Determine the (x, y) coordinate at the center of the cell enclosing the given text.  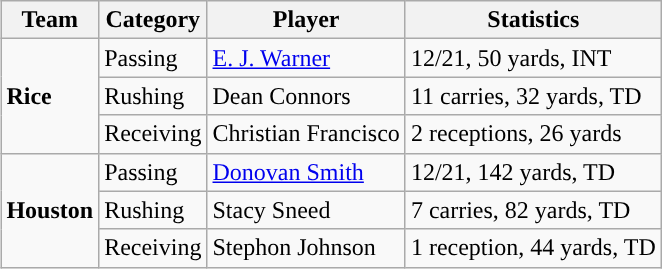
Stacy Sneed (306, 210)
Rice (50, 96)
Dean Connors (306, 96)
2 receptions, 26 yards (533, 134)
E. J. Warner (306, 58)
Statistics (533, 20)
Houston (50, 210)
Team (50, 20)
7 carries, 82 yards, TD (533, 210)
Christian Francisco (306, 134)
Stephon Johnson (306, 248)
11 carries, 32 yards, TD (533, 96)
Player (306, 20)
Category (153, 20)
12/21, 50 yards, INT (533, 58)
Donovan Smith (306, 172)
12/21, 142 yards, TD (533, 172)
1 reception, 44 yards, TD (533, 248)
